Pinpoint the cell where the given text exists, returning its (x, y) midpoint coordinate. 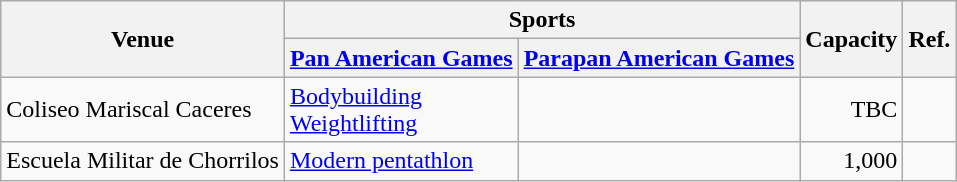
1,000 (852, 161)
Ref. (930, 39)
Modern pentathlon (401, 161)
Capacity (852, 39)
Escuela Militar de Chorrilos (143, 161)
Coliseo Mariscal Caceres (143, 110)
Venue (143, 39)
TBC (852, 110)
BodybuildingWeightlifting (401, 110)
Parapan American Games (659, 58)
Sports (542, 20)
Pan American Games (401, 58)
